For the text-containing cell, return its midpoint in [x, y] coordinate format. 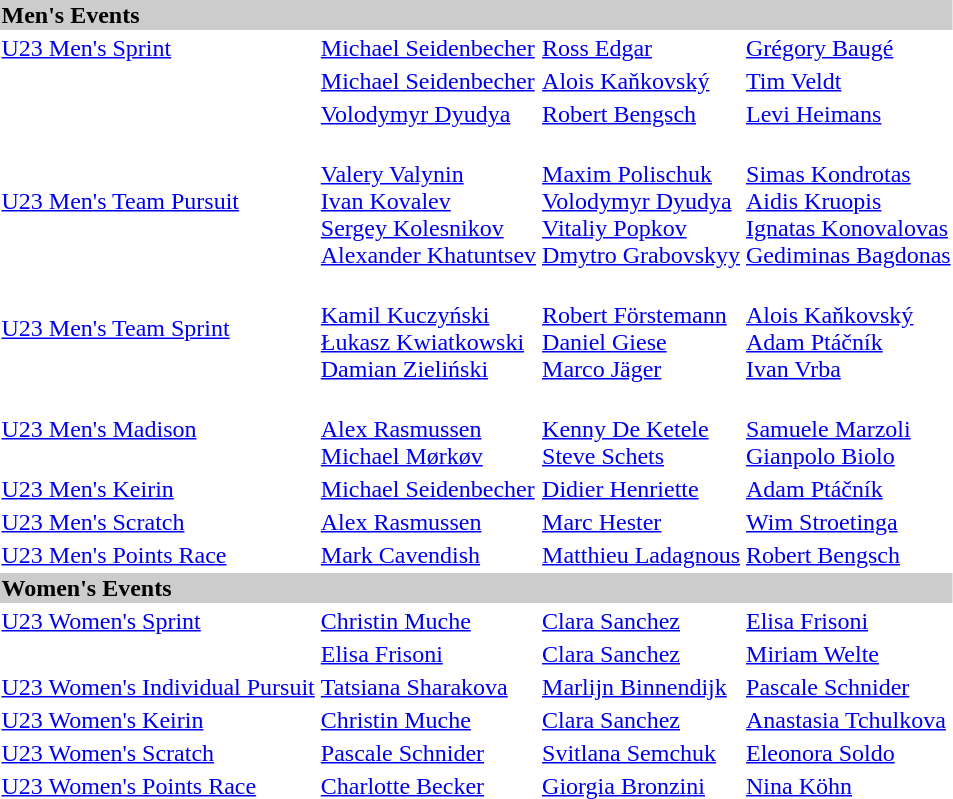
Alex Rasmussen Michael Mørkøv [428, 429]
Wim Stroetinga [849, 522]
Miriam Welte [849, 654]
U23 Women's Individual Pursuit [158, 687]
U23 Men's Team Sprint [158, 328]
Tim Veldt [849, 81]
Didier Henriette [642, 489]
Ross Edgar [642, 48]
Eleonora Soldo [849, 753]
Adam Ptáčník [849, 489]
Valery Valynin Ivan Kovalev Sergey KolesnikovAlexander Khatuntsev [428, 201]
U23 Men's Points Race [158, 555]
Matthieu Ladagnous [642, 555]
Anastasia Tchulkova [849, 720]
Simas Kondrotas Aidis KruopisIgnatas KonovalovasGediminas Bagdonas [849, 201]
Tatsiana Sharakova [428, 687]
U23 Men's Sprint [158, 48]
U23 Women's Keirin [158, 720]
Alois Kaňkovský Adam Ptáčník Ivan Vrba [849, 328]
Svitlana Semchuk [642, 753]
Mark Cavendish [428, 555]
Alex Rasmussen [428, 522]
Levi Heimans [849, 114]
Grégory Baugé [849, 48]
U23 Women's Sprint [158, 621]
Women's Events [476, 588]
U23 Men's Team Pursuit [158, 201]
Kenny De Ketele Steve Schets [642, 429]
Samuele Marzoli Gianpolo Biolo [849, 429]
Kamil Kuczyński Łukasz Kwiatkowski Damian Zieliński [428, 328]
U23 Men's Keirin [158, 489]
U23 Men's Scratch [158, 522]
Maxim Polischuk Volodymyr DyudyaVitaliy Popkov Dmytro Grabovskyy [642, 201]
Marlijn Binnendijk [642, 687]
Marc Hester [642, 522]
Robert Förstemann Daniel Giese Marco Jäger [642, 328]
U23 Women's Scratch [158, 753]
U23 Men's Madison [158, 429]
Alois Kaňkovský [642, 81]
Volodymyr Dyudya [428, 114]
Men's Events [476, 15]
